Scan for the cell matching the given text and deliver its [x, y] coordinate at center. 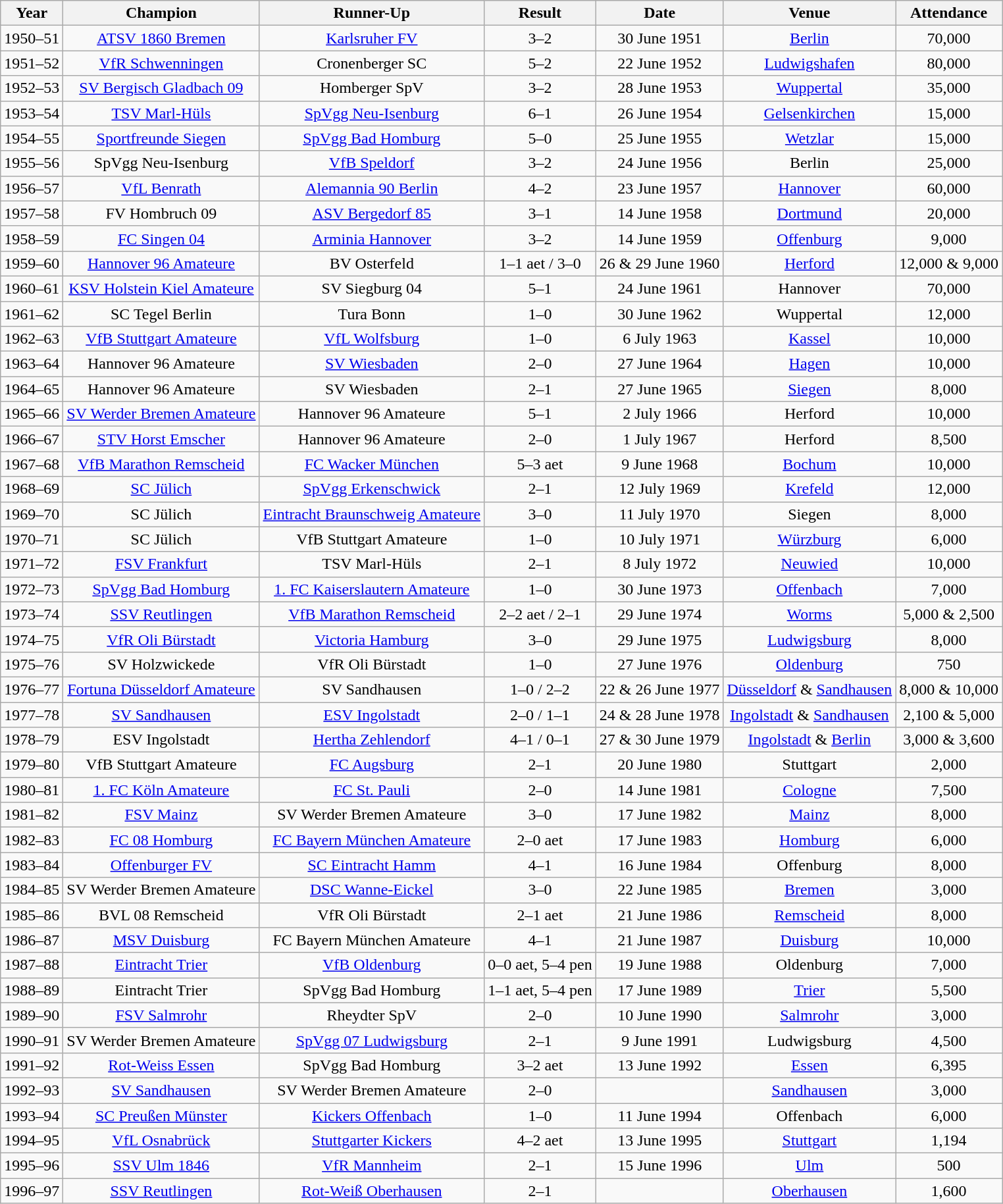
SpVgg Erkenschwick [372, 489]
4–1 / 0–1 [540, 740]
27 & 30 June 1979 [659, 740]
BV Osterfeld [372, 263]
3–2 aet [540, 1065]
VfL Benrath [161, 188]
Salmrohr [810, 1015]
5–3 aet [540, 464]
Date [659, 13]
1969–70 [32, 514]
25 June 1955 [659, 138]
22 June 1952 [659, 63]
17 June 1982 [659, 815]
1993–94 [32, 1116]
FC 08 Homburg [161, 840]
Duisburg [810, 940]
16 June 1984 [659, 865]
6 July 1963 [659, 339]
BVL 08 Remscheid [161, 915]
17 June 1989 [659, 990]
1958–59 [32, 238]
SV Siegburg 04 [372, 288]
2 July 1966 [659, 414]
Kassel [810, 339]
1–1 aet / 3–0 [540, 263]
23 June 1957 [659, 188]
25,000 [949, 163]
9 June 1968 [659, 464]
1971–72 [32, 564]
10 July 1971 [659, 539]
Karlsruher FV [372, 38]
VfR Mannheim [372, 1166]
1976–77 [32, 689]
Oberhausen [810, 1191]
1950–51 [32, 38]
5,000 & 2,500 [949, 614]
MSV Duisburg [161, 940]
21 June 1986 [659, 915]
Year [32, 13]
SSV Ulm 1846 [161, 1166]
Runner-Up [372, 13]
2,000 [949, 765]
1–0 / 2–2 [540, 689]
1,600 [949, 1191]
17 June 1983 [659, 840]
Bochum [810, 464]
Homburg [810, 840]
1964–65 [32, 389]
FC Augsburg [372, 765]
1990–91 [32, 1040]
1975–76 [32, 664]
1 July 1967 [659, 439]
FSV Frankfurt [161, 564]
1989–90 [32, 1015]
1959–60 [32, 263]
11 June 1994 [659, 1116]
10 June 1990 [659, 1015]
29 June 1975 [659, 639]
VfL Osnabrück [161, 1141]
20,000 [949, 213]
Mainz [810, 815]
1968–69 [32, 489]
27 June 1965 [659, 389]
1983–84 [32, 865]
KSV Holstein Kiel Amateure [161, 288]
3–1 [540, 213]
ATSV 1860 Bremen [161, 38]
1–1 aet, 5–4 pen [540, 990]
1981–82 [32, 815]
Hagen [810, 364]
14 June 1981 [659, 790]
6–1 [540, 113]
9 June 1991 [659, 1040]
Victoria Hamburg [372, 639]
Stuttgarter Kickers [372, 1141]
2,100 & 5,000 [949, 714]
5,500 [949, 990]
1962–63 [32, 339]
Rheydter SpV [372, 1015]
14 June 1959 [659, 238]
STV Horst Emscher [161, 439]
1987–88 [32, 965]
Hertha Zehlendorf [372, 740]
1. FC Köln Amateure [161, 790]
500 [949, 1166]
1. FC Kaiserslautern Amateure [372, 589]
1956–57 [32, 188]
4–2 aet [540, 1141]
FV Hombruch 09 [161, 213]
0–0 aet, 5–4 pen [540, 965]
VfR Schwenningen [161, 63]
1979–80 [32, 765]
Dortmund [810, 213]
1995–96 [32, 1166]
Rot-Weiss Essen [161, 1065]
SV Bergisch Gladbach 09 [161, 88]
1996–97 [32, 1191]
Sandhausen [810, 1090]
2–1 aet [540, 915]
2–0 aet [540, 840]
SV Holzwickede [161, 664]
1963–64 [32, 364]
Gelsenkirchen [810, 113]
29 June 1974 [659, 614]
Rot-Weiß Oberhausen [372, 1191]
Neuwied [810, 564]
8 July 1972 [659, 564]
Krefeld [810, 489]
9,000 [949, 238]
24 June 1956 [659, 163]
Ludwigshafen [810, 63]
22 June 1985 [659, 890]
1954–55 [32, 138]
1970–71 [32, 539]
1965–66 [32, 414]
1957–58 [32, 213]
26 & 29 June 1960 [659, 263]
27 June 1976 [659, 664]
7,500 [949, 790]
12 July 1969 [659, 489]
1966–67 [32, 439]
FC Wacker München [372, 464]
SpVgg 07 Ludwigsburg [372, 1040]
Alemannia 90 Berlin [372, 188]
21 June 1987 [659, 940]
60,000 [949, 188]
22 & 26 June 1977 [659, 689]
1994–95 [32, 1141]
Sportfreunde Siegen [161, 138]
Attendance [949, 13]
Cronenberger SC [372, 63]
5–2 [540, 63]
1988–89 [32, 990]
27 June 1964 [659, 364]
26 June 1954 [659, 113]
FSV Salmrohr [161, 1015]
20 June 1980 [659, 765]
1961–62 [32, 314]
30 June 1962 [659, 314]
Arminia Hannover [372, 238]
2–2 aet / 2–1 [540, 614]
1951–52 [32, 63]
Kickers Offenbach [372, 1116]
Champion [161, 13]
Fortuna Düsseldorf Amateure [161, 689]
1982–83 [32, 840]
1960–61 [32, 288]
Cologne [810, 790]
Tura Bonn [372, 314]
Result [540, 13]
Würzburg [810, 539]
11 July 1970 [659, 514]
13 June 1992 [659, 1065]
1972–73 [32, 589]
80,000 [949, 63]
4–2 [540, 188]
VfB Speldorf [372, 163]
30 June 1973 [659, 589]
VfB Oldenburg [372, 965]
19 June 1988 [659, 965]
FC Singen 04 [161, 238]
1992–93 [32, 1090]
30 June 1951 [659, 38]
3,000 & 3,600 [949, 740]
2–0 / 1–1 [540, 714]
28 June 1953 [659, 88]
1980–81 [32, 790]
Ingolstadt & Berlin [810, 740]
1973–74 [32, 614]
Eintracht Braunschweig Amateure [372, 514]
12,000 & 9,000 [949, 263]
5–0 [540, 138]
SC Eintracht Hamm [372, 865]
1955–56 [32, 163]
DSC Wanne-Eickel [372, 890]
VfL Wolfsburg [372, 339]
FSV Mainz [161, 815]
Remscheid [810, 915]
1952–53 [32, 88]
1984–85 [32, 890]
Bremen [810, 890]
1974–75 [32, 639]
15 June 1996 [659, 1166]
1978–79 [32, 740]
750 [949, 664]
1991–92 [32, 1065]
1985–86 [32, 915]
8,500 [949, 439]
SC Tegel Berlin [161, 314]
24 June 1961 [659, 288]
13 June 1995 [659, 1141]
1977–78 [32, 714]
Trier [810, 990]
Ingolstadt & Sandhausen [810, 714]
35,000 [949, 88]
14 June 1958 [659, 213]
Homberger SpV [372, 88]
Worms [810, 614]
1967–68 [32, 464]
Wetzlar [810, 138]
1,194 [949, 1141]
FC St. Pauli [372, 790]
Offenburger FV [161, 865]
ASV Bergedorf 85 [372, 213]
8,000 & 10,000 [949, 689]
Ulm [810, 1166]
1953–54 [32, 113]
SC Preußen Münster [161, 1116]
24 & 28 June 1978 [659, 714]
1986–87 [32, 940]
Essen [810, 1065]
Venue [810, 13]
Düsseldorf & Sandhausen [810, 689]
6,395 [949, 1065]
4,500 [949, 1040]
